Return the (x, y) coordinate for the center point of the cell that contains the specified text.  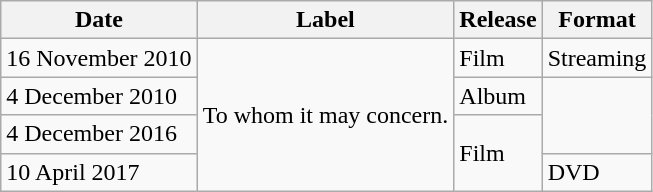
16 November 2010 (99, 58)
4 December 2016 (99, 134)
Album (498, 96)
Release (498, 20)
Format (597, 20)
4 December 2010 (99, 96)
Date (99, 20)
DVD (597, 172)
Streaming (597, 58)
10 April 2017 (99, 172)
Label (326, 20)
To whom it may concern. (326, 115)
